Detect which cell encompasses the target text, then output its [X, Y] center coordinate. 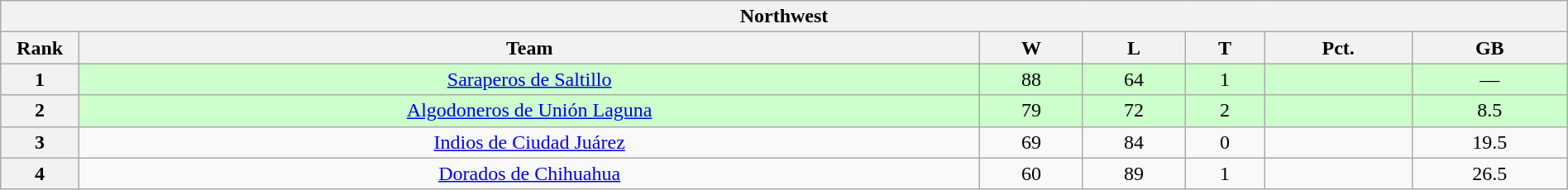
69 [1031, 142]
Team [529, 48]
89 [1134, 173]
T [1225, 48]
64 [1134, 79]
4 [40, 173]
3 [40, 142]
Dorados de Chihuahua [529, 173]
60 [1031, 173]
GB [1489, 48]
0 [1225, 142]
L [1134, 48]
W [1031, 48]
72 [1134, 111]
Northwest [784, 17]
Rank [40, 48]
8.5 [1489, 111]
Algodoneros de Unión Laguna [529, 111]
Pct. [1338, 48]
79 [1031, 111]
26.5 [1489, 173]
88 [1031, 79]
Saraperos de Saltillo [529, 79]
19.5 [1489, 142]
Indios de Ciudad Juárez [529, 142]
84 [1134, 142]
— [1489, 79]
